Pinpoint the cell where the given text exists, returning its [x, y] midpoint coordinate. 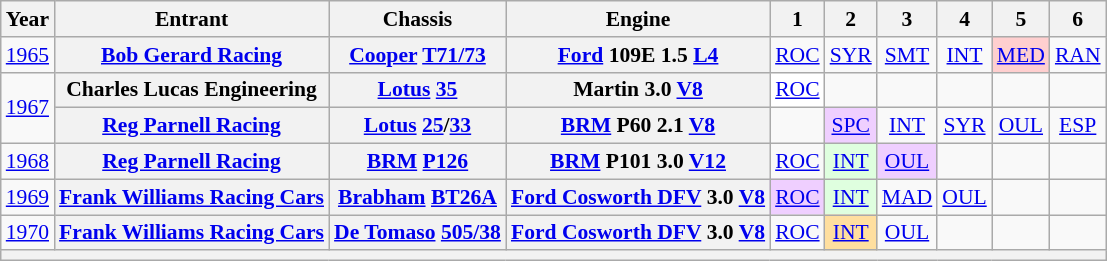
1969 [28, 197]
MED [1021, 55]
1970 [28, 233]
Martin 3.0 V8 [638, 90]
Charles Lucas Engineering [192, 90]
Year [28, 19]
4 [964, 19]
BRM P101 3.0 V12 [638, 162]
SPC [851, 126]
Bob Gerard Racing [192, 55]
1 [798, 19]
Chassis [418, 19]
1965 [28, 55]
RAN [1078, 55]
Cooper T71/73 [418, 55]
De Tomaso 505/38 [418, 233]
BRM P60 2.1 V8 [638, 126]
5 [1021, 19]
3 [908, 19]
ESP [1078, 126]
Ford 109E 1.5 L4 [638, 55]
Lotus 25/33 [418, 126]
Lotus 35 [418, 90]
Entrant [192, 19]
MAD [908, 197]
1968 [28, 162]
Engine [638, 19]
1967 [28, 108]
2 [851, 19]
Brabham BT26A [418, 197]
6 [1078, 19]
SMT [908, 55]
BRM P126 [418, 162]
